Provide the (X, Y) coordinate of the cell's center where the given text is located.  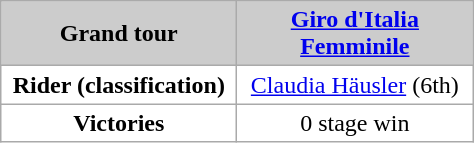
Grand tour (119, 34)
Giro d'Italia Femminile (355, 34)
Victories (119, 123)
0 stage win (355, 123)
Rider (classification) (119, 85)
Claudia Häusler (6th) (355, 85)
